Determine the (X, Y) coordinate at the center of the cell enclosing the given text.  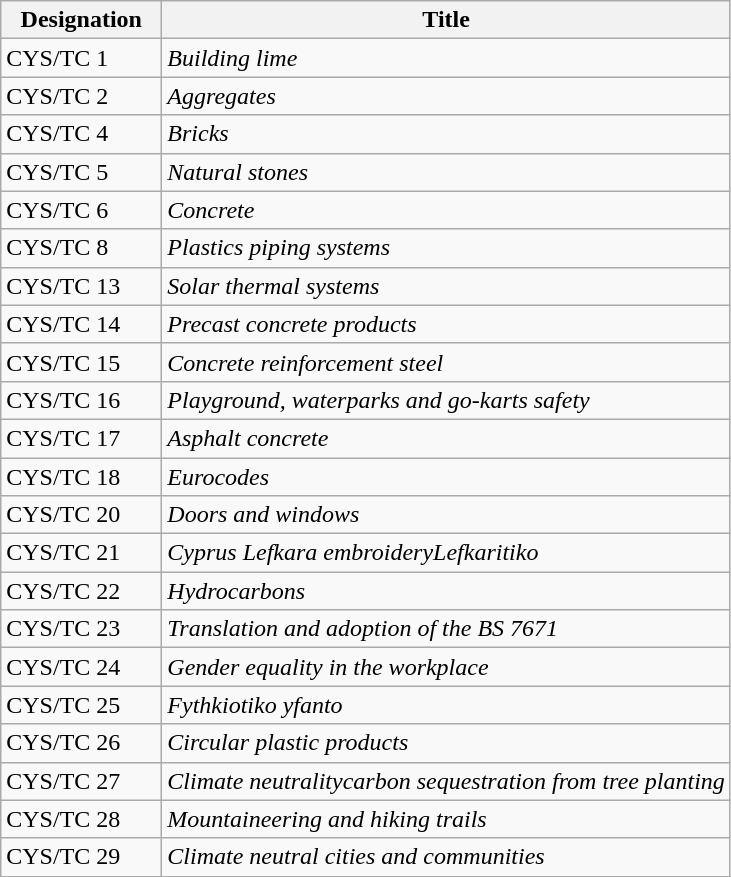
Hydrocarbons (446, 591)
Concrete (446, 210)
Natural stones (446, 172)
CYS/TC 8 (82, 248)
Bricks (446, 134)
CYS/TC 5 (82, 172)
Concrete reinforcement steel (446, 362)
CYS/TC 26 (82, 743)
CYS/TC 16 (82, 400)
CYS/TC 27 (82, 781)
Plastics piping systems (446, 248)
Asphalt concrete (446, 438)
Climate neutralitycarbon sequestration from tree planting (446, 781)
Translation and adoption of the BS 7671 (446, 629)
CYS/TC 18 (82, 477)
Solar thermal systems (446, 286)
CYS/TC 14 (82, 324)
Precast concrete products (446, 324)
CYS/TC 13 (82, 286)
CYS/TC 20 (82, 515)
CYS/TC 24 (82, 667)
Fythkiotiko yfanto (446, 705)
CYS/TC 2 (82, 96)
CYS/TC 25 (82, 705)
Title (446, 20)
CYS/TC 15 (82, 362)
Building lime (446, 58)
Aggregates (446, 96)
CYS/TC 28 (82, 819)
Designation (82, 20)
Playground, waterparks and go-karts safety (446, 400)
CYS/TC 22 (82, 591)
Circular plastic products (446, 743)
CYS/TC 21 (82, 553)
Eurocodes (446, 477)
Cyprus Lefkara embroideryLefkaritiko (446, 553)
CYS/TC 23 (82, 629)
Climate neutral cities and communities (446, 857)
CYS/TC 4 (82, 134)
Gender equality in the workplace (446, 667)
CYS/TC 17 (82, 438)
Mountaineering and hiking trails (446, 819)
CYS/TC 1 (82, 58)
CYS/TC 29 (82, 857)
Doors and windows (446, 515)
CYS/TC 6 (82, 210)
